Return the [x, y] coordinate for the center point of the cell that contains the specified text.  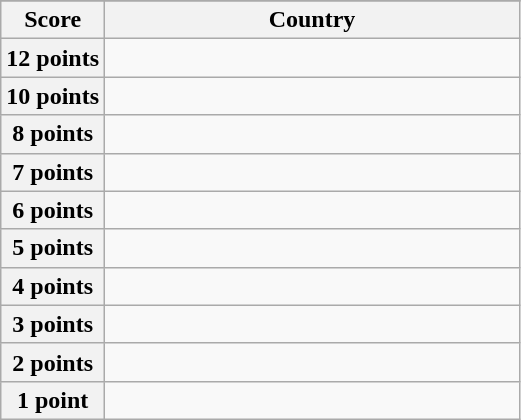
5 points [53, 248]
8 points [53, 134]
1 point [53, 400]
Country [312, 20]
7 points [53, 172]
4 points [53, 286]
12 points [53, 58]
3 points [53, 324]
2 points [53, 362]
10 points [53, 96]
6 points [53, 210]
Score [53, 20]
